For the text-containing cell, return its midpoint in [x, y] coordinate format. 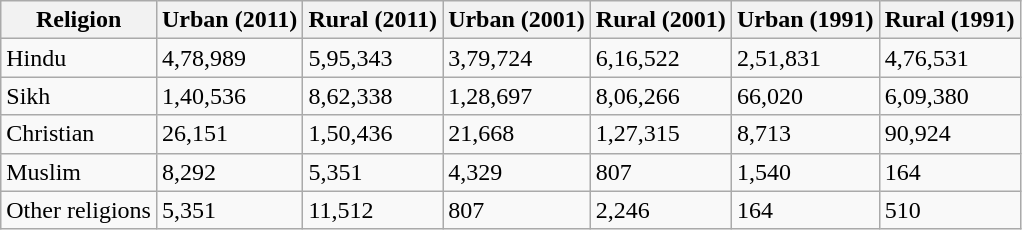
Religion [79, 20]
Sikh [79, 96]
1,40,536 [229, 96]
Urban (2011) [229, 20]
8,06,266 [660, 96]
1,540 [805, 172]
Urban (2001) [517, 20]
Urban (1991) [805, 20]
Other religions [79, 210]
Rural (1991) [950, 20]
8,713 [805, 134]
Christian [79, 134]
90,924 [950, 134]
Muslim [79, 172]
8,292 [229, 172]
2,246 [660, 210]
Rural (2011) [373, 20]
26,151 [229, 134]
8,62,338 [373, 96]
Hindu [79, 58]
6,16,522 [660, 58]
6,09,380 [950, 96]
66,020 [805, 96]
4,78,989 [229, 58]
4,76,531 [950, 58]
1,27,315 [660, 134]
2,51,831 [805, 58]
Rural (2001) [660, 20]
1,28,697 [517, 96]
1,50,436 [373, 134]
3,79,724 [517, 58]
11,512 [373, 210]
21,668 [517, 134]
4,329 [517, 172]
510 [950, 210]
5,95,343 [373, 58]
